Determine the (X, Y) coordinate at the center of the cell enclosing the given text.  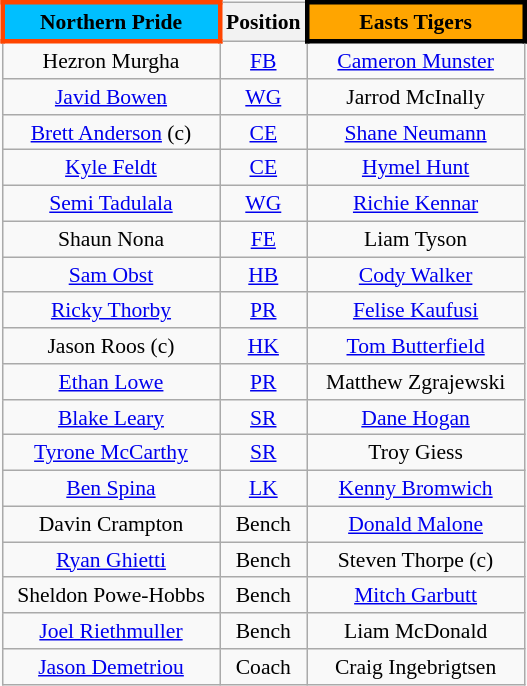
Hezron Murgha (110, 60)
Troy Giess (416, 453)
Jason Roos (c) (110, 346)
Felise Kaufusi (416, 310)
Liam McDonald (416, 631)
Donald Malone (416, 524)
Northern Pride (110, 22)
Joel Riethmuller (110, 631)
Steven Thorpe (c) (416, 560)
Liam Tyson (416, 239)
Blake Leary (110, 417)
Coach (264, 667)
Richie Kennar (416, 203)
HK (264, 346)
FB (264, 60)
Mitch Garbutt (416, 595)
Ethan Lowe (110, 382)
Matthew Zgrajewski (416, 382)
Position (264, 22)
Tyrone McCarthy (110, 453)
Semi Tadulala (110, 203)
Dane Hogan (416, 417)
Ricky Thorby (110, 310)
Shaun Nona (110, 239)
Sheldon Powe-Hobbs (110, 595)
HB (264, 275)
Cameron Munster (416, 60)
Hymel Hunt (416, 168)
Sam Obst (110, 275)
Jarrod McInally (416, 97)
Craig Ingebrigtsen (416, 667)
Cody Walker (416, 275)
Kenny Bromwich (416, 488)
Shane Neumann (416, 132)
Davin Crampton (110, 524)
Jason Demetriou (110, 667)
Kyle Feldt (110, 168)
Ben Spina (110, 488)
Ryan Ghietti (110, 560)
FE (264, 239)
Brett Anderson (c) (110, 132)
Easts Tigers (416, 22)
LK (264, 488)
Javid Bowen (110, 97)
Tom Butterfield (416, 346)
